From the cell containing the given text, extract its center point as [x, y] coordinate. 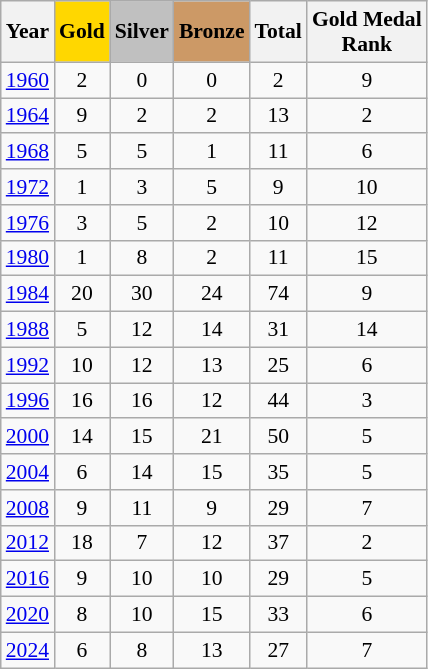
1960 [28, 80]
Year [28, 32]
31 [278, 330]
1968 [28, 152]
1996 [28, 401]
2016 [28, 579]
37 [278, 543]
1972 [28, 187]
Gold Medal Rank [367, 32]
1976 [28, 223]
1992 [28, 365]
1980 [28, 258]
33 [278, 615]
24 [212, 294]
1964 [28, 116]
2020 [28, 615]
2024 [28, 650]
21 [212, 437]
18 [82, 543]
30 [142, 294]
27 [278, 650]
1988 [28, 330]
50 [278, 437]
20 [82, 294]
2008 [28, 508]
2012 [28, 543]
2004 [28, 472]
44 [278, 401]
Gold [82, 32]
Total [278, 32]
Silver [142, 32]
Bronze [212, 32]
2000 [28, 437]
25 [278, 365]
35 [278, 472]
74 [278, 294]
1984 [28, 294]
